Return the [x, y] coordinate for the center point of the cell that contains the specified text.  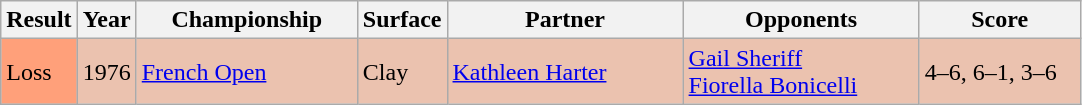
Loss [39, 72]
Kathleen Harter [565, 72]
Clay [402, 72]
French Open [246, 72]
Opponents [801, 20]
Championship [246, 20]
1976 [106, 72]
Partner [565, 20]
Gail Sheriff Fiorella Bonicelli [801, 72]
Surface [402, 20]
Result [39, 20]
4–6, 6–1, 3–6 [1000, 72]
Year [106, 20]
Score [1000, 20]
